Extract the [X, Y] coordinate from the center of the cell holding the provided text.  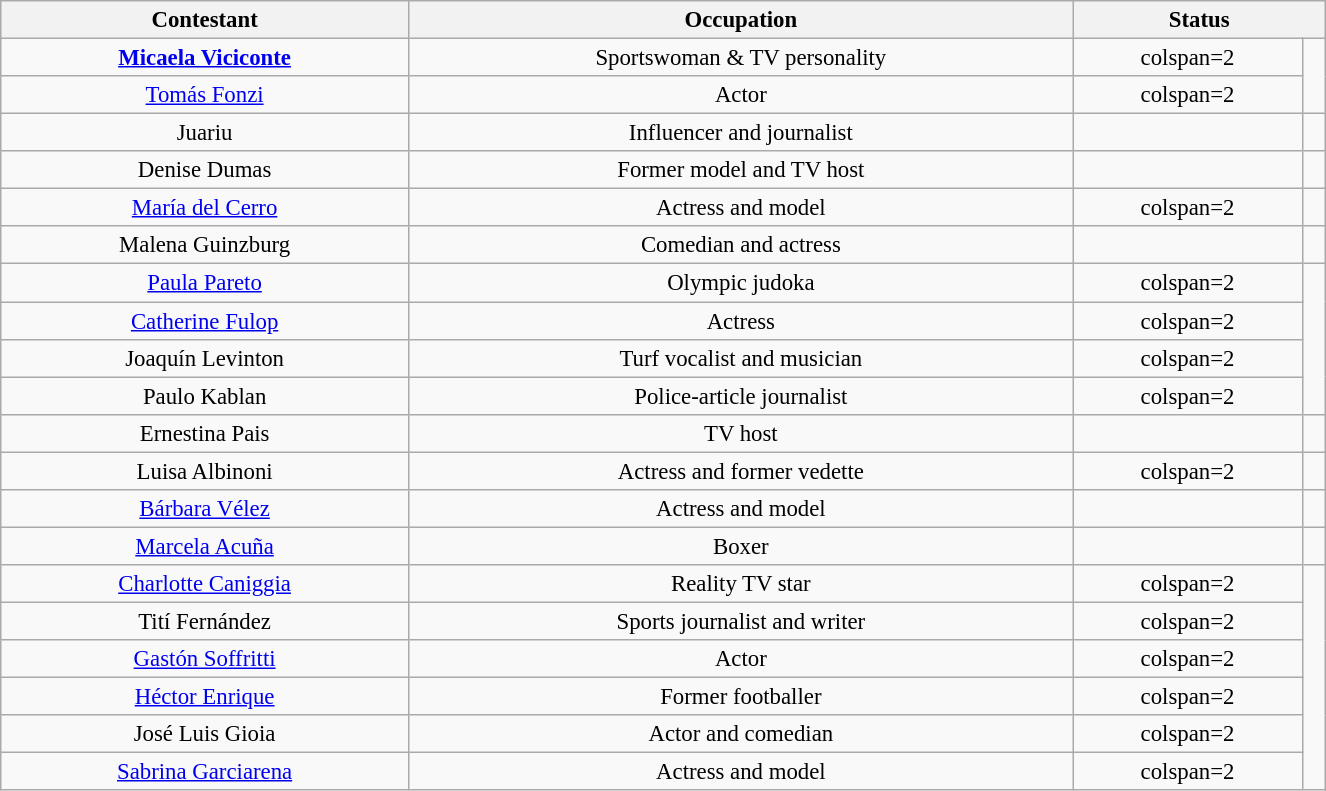
Ernestina Pais [204, 433]
Catherine Fulop [204, 321]
Juariu [204, 133]
Olympic judoka [741, 283]
Status [1200, 20]
Reality TV star [741, 584]
Héctor Enrique [204, 696]
Tomás Fonzi [204, 95]
Former footballer [741, 696]
Contestant [204, 20]
Police-article journalist [741, 396]
Former model and TV host [741, 170]
Marcela Acuña [204, 546]
Influencer and journalist [741, 133]
Sabrina Garciarena [204, 772]
Actor and comedian [741, 734]
Comedian and actress [741, 245]
Actress and former vedette [741, 471]
Denise Dumas [204, 170]
Luisa Albinoni [204, 471]
Paula Pareto [204, 283]
Occupation [741, 20]
María del Cerro [204, 208]
Gastón Soffritti [204, 659]
Boxer [741, 546]
Bárbara Vélez [204, 508]
TV host [741, 433]
Sportswoman & TV personality [741, 57]
José Luis Gioia [204, 734]
Joaquín Levinton [204, 358]
Malena Guinzburg [204, 245]
Charlotte Caniggia [204, 584]
Micaela Viciconte [204, 57]
Turf vocalist and musician [741, 358]
Paulo Kablan [204, 396]
Actress [741, 321]
Sports journalist and writer [741, 621]
Tití Fernández [204, 621]
